Return the (x, y) coordinate for the center point of the cell that contains the specified text.  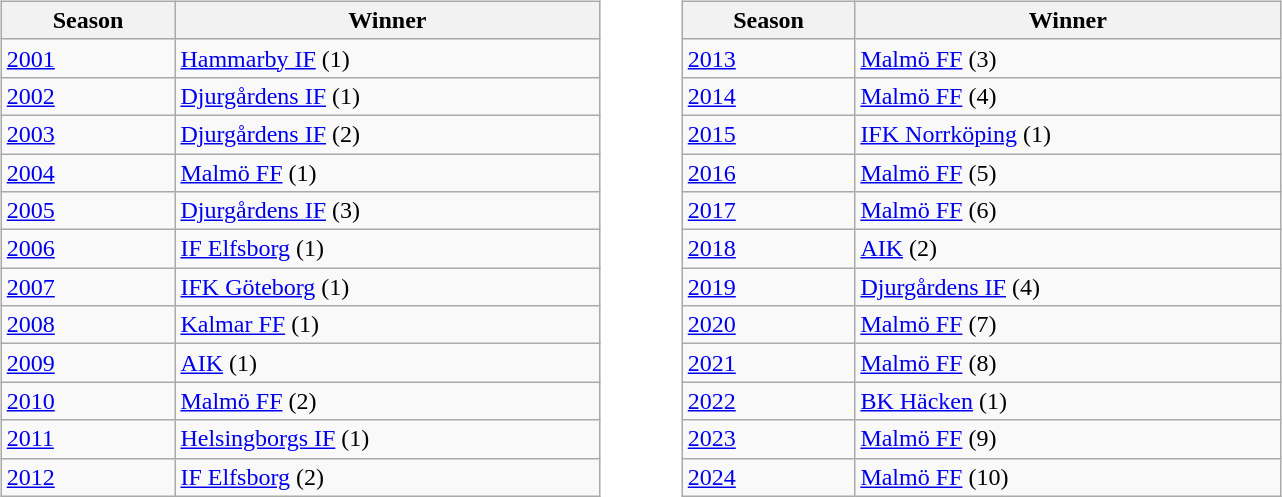
IF Elfsborg (1) (388, 249)
Malmö FF (4) (1068, 96)
Malmö FF (1) (388, 173)
Hammarby IF (1) (388, 58)
2013 (768, 58)
IF Elfsborg (2) (388, 477)
IFK Norrköping (1) (1068, 134)
2017 (768, 211)
Malmö FF (9) (1068, 439)
2001 (88, 58)
2010 (88, 401)
2011 (88, 439)
2008 (88, 325)
2003 (88, 134)
2021 (768, 363)
2004 (88, 173)
Malmö FF (3) (1068, 58)
2022 (768, 401)
Djurgårdens IF (3) (388, 211)
2016 (768, 173)
AIK (1) (388, 363)
2014 (768, 96)
Djurgårdens IF (4) (1068, 287)
2019 (768, 287)
2020 (768, 325)
2012 (88, 477)
Helsingborgs IF (1) (388, 439)
Malmö FF (5) (1068, 173)
Malmö FF (7) (1068, 325)
Malmö FF (6) (1068, 211)
BK Häcken (1) (1068, 401)
2002 (88, 96)
Malmö FF (2) (388, 401)
2005 (88, 211)
2018 (768, 249)
IFK Göteborg (1) (388, 287)
Malmö FF (10) (1068, 477)
2023 (768, 439)
2024 (768, 477)
2015 (768, 134)
2006 (88, 249)
2007 (88, 287)
Djurgårdens IF (1) (388, 96)
AIK (2) (1068, 249)
Djurgårdens IF (2) (388, 134)
Malmö FF (8) (1068, 363)
Kalmar FF (1) (388, 325)
2009 (88, 363)
